Provide the (x, y) coordinate of the cell's center where the given text is located.  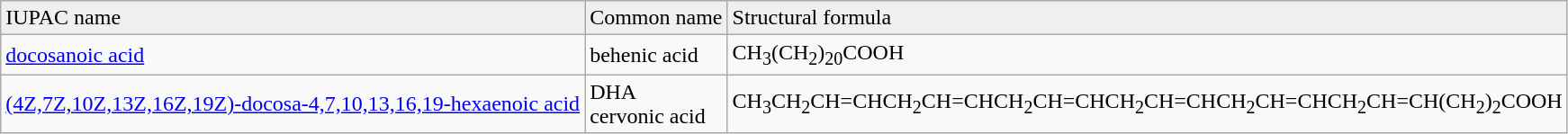
CH3CH2CH=CHCH2CH=CHCH2CH=CHCH2CH=CHCH2CH=CHCH2CH=CH(CH2)2COOH (1147, 104)
behenic acid (656, 55)
(4Z,7Z,10Z,13Z,16Z,19Z)-docosa-4,7,10,13,16,19-hexaenoic acid (293, 104)
Common name (656, 18)
IUPAC name (293, 18)
CH3(CH2)20COOH (1147, 55)
Structural formula (1147, 18)
DHAcervonic acid (656, 104)
docosanoic acid (293, 55)
